Extract the (X, Y) coordinate from the center of the cell holding the provided text.  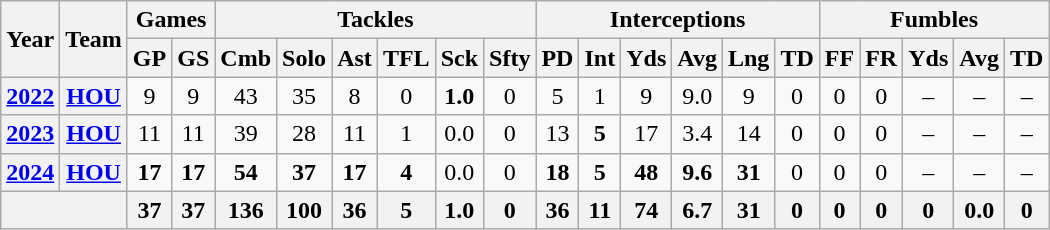
35 (304, 96)
FF (839, 58)
54 (246, 172)
2023 (30, 134)
43 (246, 96)
Sck (459, 58)
14 (748, 134)
136 (246, 210)
Games (170, 20)
FR (882, 58)
3.4 (698, 134)
Cmb (246, 58)
9.0 (698, 96)
Year (30, 39)
Ast (355, 58)
100 (304, 210)
GP (149, 58)
2022 (30, 96)
8 (355, 96)
Interceptions (678, 20)
Sfty (510, 58)
74 (646, 210)
18 (558, 172)
48 (646, 172)
9.6 (698, 172)
Lng (748, 58)
Int (600, 58)
Team (94, 39)
Tackles (376, 20)
28 (304, 134)
2024 (30, 172)
13 (558, 134)
Fumbles (934, 20)
Solo (304, 58)
PD (558, 58)
TFL (406, 58)
GS (194, 58)
4 (406, 172)
6.7 (698, 210)
39 (246, 134)
